Identify which cell holds the provided text, then report its [x, y] central coordinate. 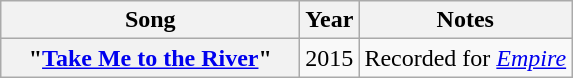
Notes [466, 20]
"Take Me to the River" [150, 58]
Recorded for Empire [466, 58]
Song [150, 20]
2015 [330, 58]
Year [330, 20]
